Search for the cell housing the specified text and yield its (X, Y) center coordinate. 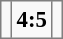
4:5 (32, 20)
